Return (X, Y) of the center of cell containing provided text 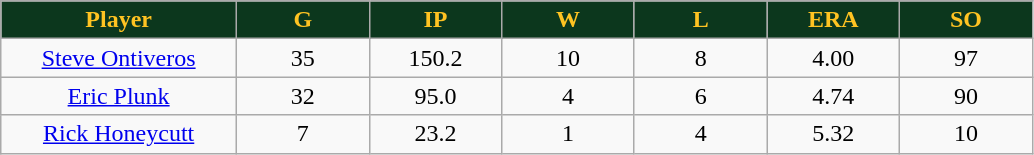
6 (700, 96)
35 (304, 58)
G (304, 20)
Player (119, 20)
95.0 (436, 96)
W (568, 20)
SO (966, 20)
5.32 (834, 134)
7 (304, 134)
32 (304, 96)
ERA (834, 20)
8 (700, 58)
4.74 (834, 96)
150.2 (436, 58)
Eric Plunk (119, 96)
4.00 (834, 58)
90 (966, 96)
23.2 (436, 134)
Rick Honeycutt (119, 134)
1 (568, 134)
L (700, 20)
Steve Ontiveros (119, 58)
IP (436, 20)
97 (966, 58)
